Return the [x, y] coordinate for the center point of the cell that contains the specified text.  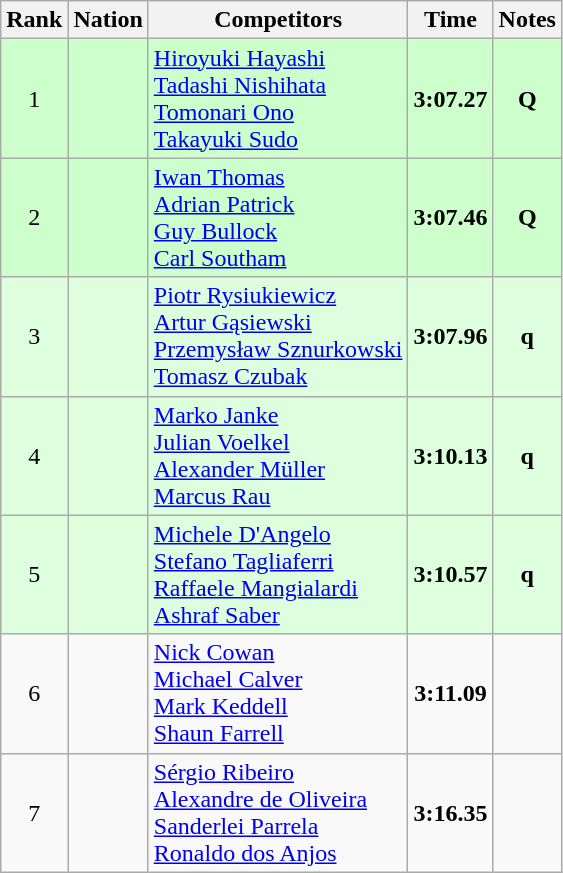
4 [34, 456]
Competitors [278, 20]
Time [450, 20]
Sérgio RibeiroAlexandre de OliveiraSanderlei ParrelaRonaldo dos Anjos [278, 812]
Notes [527, 20]
2 [34, 218]
3:07.27 [450, 98]
1 [34, 98]
7 [34, 812]
Nation [108, 20]
Iwan ThomasAdrian PatrickGuy BullockCarl Southam [278, 218]
Marko JankeJulian VoelkelAlexander MüllerMarcus Rau [278, 456]
3:07.96 [450, 336]
3:11.09 [450, 694]
Hiroyuki HayashiTadashi NishihataTomonari OnoTakayuki Sudo [278, 98]
Nick CowanMichael CalverMark KeddellShaun Farrell [278, 694]
Rank [34, 20]
Piotr RysiukiewiczArtur GąsiewskiPrzemysław SznurkowskiTomasz Czubak [278, 336]
3:07.46 [450, 218]
3:10.57 [450, 574]
6 [34, 694]
3 [34, 336]
3:10.13 [450, 456]
Michele D'AngeloStefano TagliaferriRaffaele MangialardiAshraf Saber [278, 574]
3:16.35 [450, 812]
5 [34, 574]
